Return [x, y] of the center of cell containing provided text 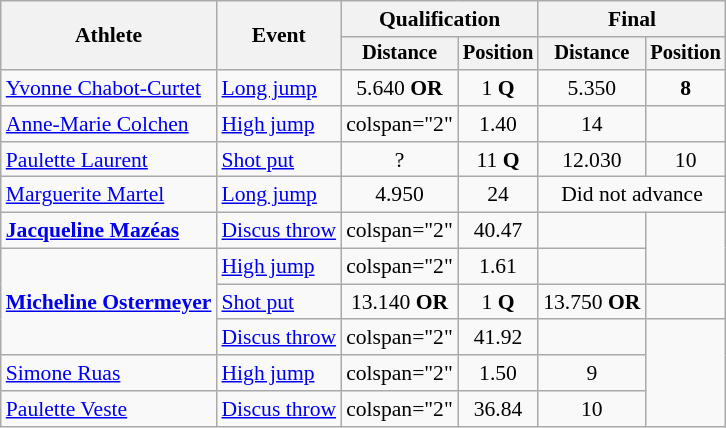
Event [278, 36]
36.84 [498, 409]
1.61 [498, 267]
11 Q [498, 160]
Qualification [440, 19]
Athlete [109, 36]
Did not advance [632, 195]
4.950 [400, 195]
Anne-Marie Colchen [109, 124]
12.030 [592, 160]
5.350 [592, 88]
9 [592, 373]
? [400, 160]
40.47 [498, 231]
Yvonne Chabot-Curtet [109, 88]
24 [498, 195]
Paulette Laurent [109, 160]
13.750 OR [592, 302]
Paulette Veste [109, 409]
Jacqueline Mazéas [109, 231]
Final [632, 19]
14 [592, 124]
13.140 OR [400, 302]
5.640 OR [400, 88]
1.50 [498, 373]
41.92 [498, 338]
1.40 [498, 124]
Marguerite Martel [109, 195]
Micheline Ostermeyer [109, 302]
8 [685, 88]
Simone Ruas [109, 373]
